Find where the given text appears and provide that cell's center as (X, Y) coordinate. 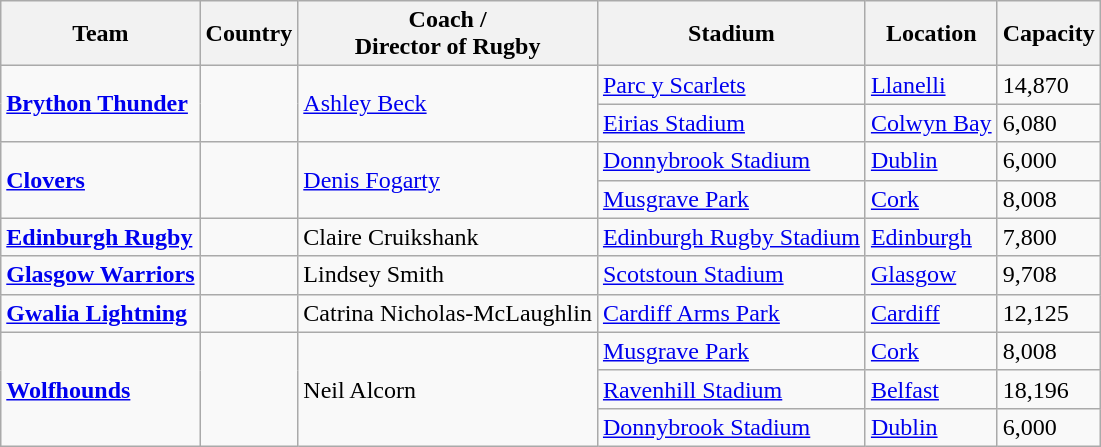
14,870 (1048, 85)
Catrina Nicholas-McLaughlin (448, 313)
Colwyn Bay (931, 123)
Location (931, 34)
Ashley Beck (448, 104)
Wolfhounds (100, 389)
Scotstoun Stadium (731, 275)
Edinburgh Rugby (100, 237)
Parc y Scarlets (731, 85)
Coach /Director of Rugby (448, 34)
Denis Fogarty (448, 180)
Neil Alcorn (448, 389)
6,080 (1048, 123)
9,708 (1048, 275)
Capacity (1048, 34)
Ravenhill Stadium (731, 389)
Edinburgh Rugby Stadium (731, 237)
Gwalia Lightning (100, 313)
12,125 (1048, 313)
Eirias Stadium (731, 123)
Claire Cruikshank (448, 237)
7,800 (1048, 237)
Team (100, 34)
Edinburgh (931, 237)
Lindsey Smith (448, 275)
Llanelli (931, 85)
Cardiff Arms Park (731, 313)
Cardiff (931, 313)
Country (249, 34)
Stadium (731, 34)
Glasgow (931, 275)
Belfast (931, 389)
18,196 (1048, 389)
Clovers (100, 180)
Glasgow Warriors (100, 275)
Brython Thunder (100, 104)
